Find where the given text appears and provide that cell's center as [x, y] coordinate. 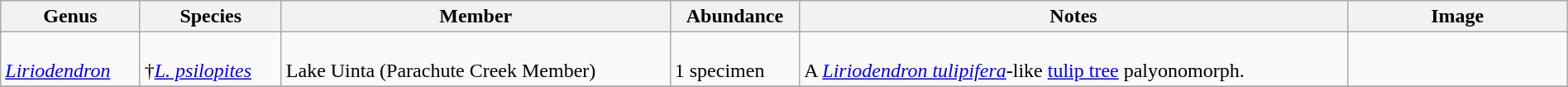
Genus [70, 17]
Abundance [734, 17]
Lake Uinta (Parachute Creek Member) [476, 60]
Notes [1073, 17]
1 specimen [734, 60]
Liriodendron [70, 60]
†L. psilopites [210, 60]
Image [1457, 17]
Member [476, 17]
Species [210, 17]
A Liriodendron tulipifera-like tulip tree palyonomorph. [1073, 60]
